Extract the (x, y) coordinate from the center of the cell holding the provided text.  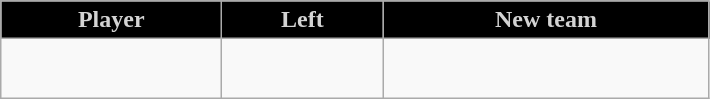
Player (112, 20)
Left (302, 20)
New team (546, 20)
